Extract the (X, Y) coordinate from the center of the cell holding the provided text.  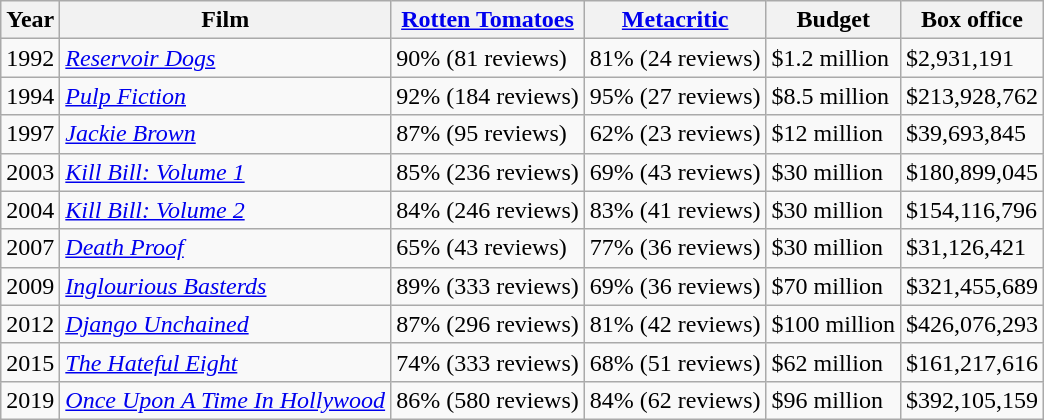
$180,899,045 (972, 172)
$1.2 million (833, 58)
$70 million (833, 286)
74% (333 reviews) (488, 362)
Rotten Tomatoes (488, 20)
Django Unchained (226, 324)
Film (226, 20)
92% (184 reviews) (488, 96)
87% (95 reviews) (488, 134)
2012 (30, 324)
95% (27 reviews) (675, 96)
$8.5 million (833, 96)
$96 million (833, 400)
69% (36 reviews) (675, 286)
84% (62 reviews) (675, 400)
81% (24 reviews) (675, 58)
Kill Bill: Volume 2 (226, 210)
77% (36 reviews) (675, 248)
$39,693,845 (972, 134)
2009 (30, 286)
$321,455,689 (972, 286)
1994 (30, 96)
$426,076,293 (972, 324)
$100 million (833, 324)
85% (236 reviews) (488, 172)
Reservoir Dogs (226, 58)
Death Proof (226, 248)
$2,931,191 (972, 58)
90% (81 reviews) (488, 58)
Pulp Fiction (226, 96)
Budget (833, 20)
The Hateful Eight (226, 362)
81% (42 reviews) (675, 324)
84% (246 reviews) (488, 210)
2004 (30, 210)
2003 (30, 172)
2007 (30, 248)
Jackie Brown (226, 134)
1992 (30, 58)
$161,217,616 (972, 362)
Box office (972, 20)
68% (51 reviews) (675, 362)
$392,105,159 (972, 400)
86% (580 reviews) (488, 400)
$12 million (833, 134)
89% (333 reviews) (488, 286)
69% (43 reviews) (675, 172)
65% (43 reviews) (488, 248)
$31,126,421 (972, 248)
Inglourious Basterds (226, 286)
Year (30, 20)
$213,928,762 (972, 96)
83% (41 reviews) (675, 210)
62% (23 reviews) (675, 134)
$154,116,796 (972, 210)
$62 million (833, 362)
87% (296 reviews) (488, 324)
1997 (30, 134)
2015 (30, 362)
Kill Bill: Volume 1 (226, 172)
Metacritic (675, 20)
Once Upon A Time In Hollywood (226, 400)
2019 (30, 400)
